Provide the (x, y) coordinate of the cell's center where the given text is located.  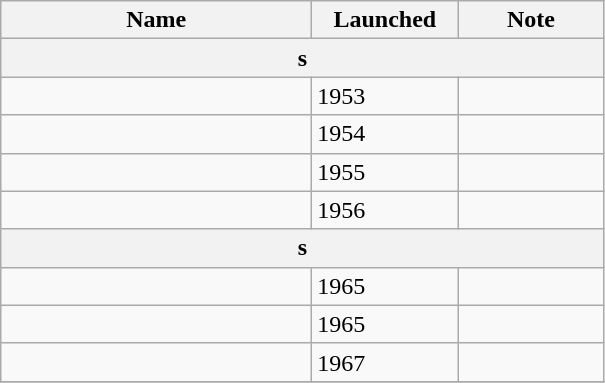
Note (531, 20)
1953 (385, 96)
1954 (385, 134)
1956 (385, 210)
Name (156, 20)
Launched (385, 20)
1955 (385, 172)
1967 (385, 362)
